From the cell containing the given text, extract its center point as (x, y) coordinate. 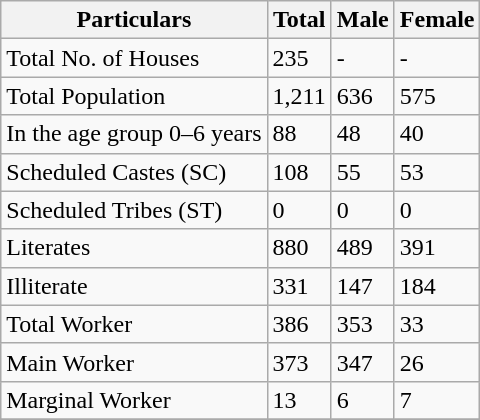
Illiterate (134, 286)
48 (362, 134)
88 (299, 134)
Female (437, 20)
235 (299, 58)
26 (437, 362)
391 (437, 248)
1,211 (299, 96)
Particulars (134, 20)
Male (362, 20)
147 (362, 286)
40 (437, 134)
331 (299, 286)
7 (437, 400)
33 (437, 324)
55 (362, 172)
Total Population (134, 96)
353 (362, 324)
Total Worker (134, 324)
489 (362, 248)
184 (437, 286)
Total No. of Houses (134, 58)
Main Worker (134, 362)
Literates (134, 248)
13 (299, 400)
347 (362, 362)
108 (299, 172)
Scheduled Tribes (ST) (134, 210)
636 (362, 96)
Scheduled Castes (SC) (134, 172)
575 (437, 96)
6 (362, 400)
373 (299, 362)
In the age group 0–6 years (134, 134)
880 (299, 248)
Marginal Worker (134, 400)
53 (437, 172)
Total (299, 20)
386 (299, 324)
